For the text-containing cell, return its midpoint in [x, y] coordinate format. 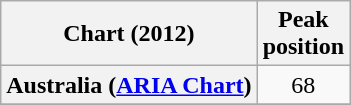
68 [303, 85]
Chart (2012) [129, 34]
Peakposition [303, 34]
Australia (ARIA Chart) [129, 85]
